From the cell containing the given text, extract its center point as (X, Y) coordinate. 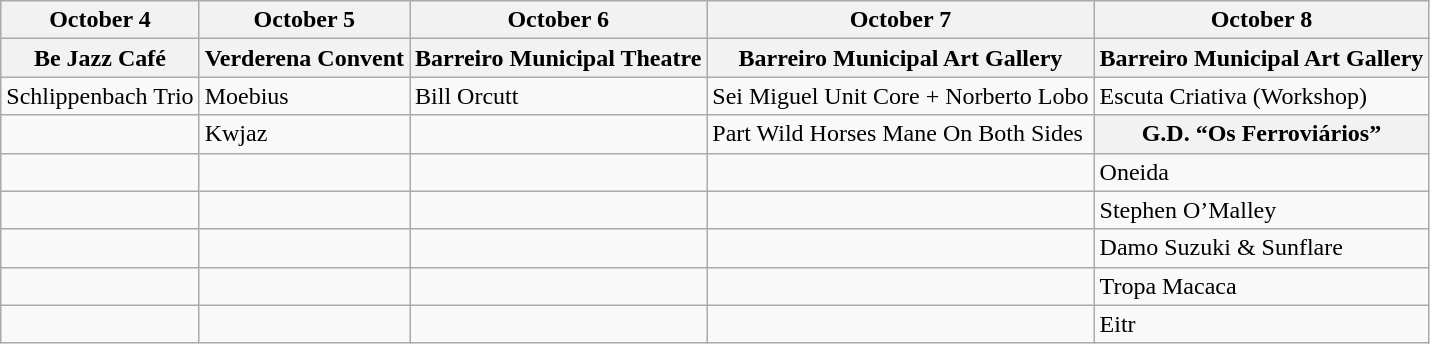
October 5 (304, 20)
Schlippenbach Trio (100, 96)
Sei Miguel Unit Core + Norberto Lobo (900, 96)
Tropa Macaca (1262, 286)
October 7 (900, 20)
Stephen O’Malley (1262, 210)
Oneida (1262, 172)
Eitr (1262, 324)
Bill Orcutt (558, 96)
Be Jazz Café (100, 58)
Part Wild Horses Mane On Both Sides (900, 134)
Verderena Convent (304, 58)
Kwjaz (304, 134)
October 4 (100, 20)
Escuta Criativa (Workshop) (1262, 96)
Barreiro Municipal Theatre (558, 58)
Moebius (304, 96)
October 6 (558, 20)
Damo Suzuki & Sunflare (1262, 248)
G.D. “Os Ferroviários” (1262, 134)
October 8 (1262, 20)
